For the text-containing cell, return its midpoint in [X, Y] coordinate format. 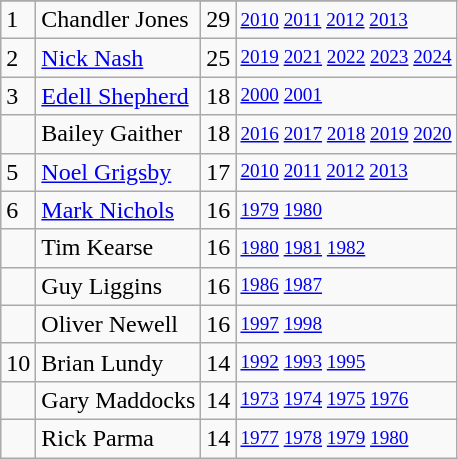
1997 1998 [346, 324]
Brian Lundy [118, 362]
Oliver Newell [118, 324]
29 [218, 20]
6 [18, 210]
Rick Parma [118, 438]
Nick Nash [118, 58]
17 [218, 172]
1977 1978 1979 1980 [346, 438]
Edell Shepherd [118, 96]
Bailey Gaither [118, 134]
1973 1974 1975 1976 [346, 400]
Mark Nichols [118, 210]
1 [18, 20]
10 [18, 362]
Tim Kearse [118, 248]
3 [18, 96]
1979 1980 [346, 210]
2000 2001 [346, 96]
5 [18, 172]
2019 2021 2022 2023 2024 [346, 58]
2016 2017 2018 2019 2020 [346, 134]
Guy Liggins [118, 286]
25 [218, 58]
1986 1987 [346, 286]
Noel Grigsby [118, 172]
2 [18, 58]
Gary Maddocks [118, 400]
Chandler Jones [118, 20]
1980 1981 1982 [346, 248]
1992 1993 1995 [346, 362]
